Identify which cell holds the provided text, then report its [x, y] central coordinate. 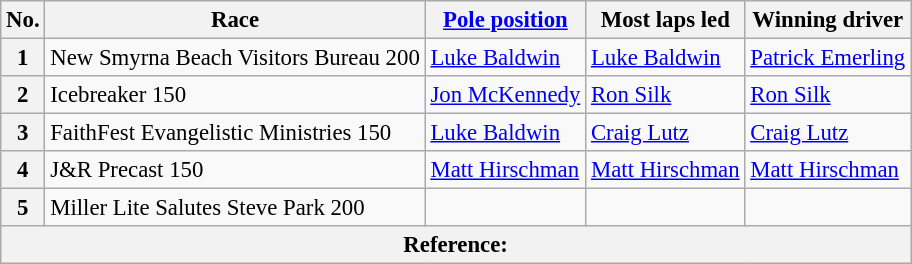
Race [235, 20]
Miller Lite Salutes Steve Park 200 [235, 208]
Icebreaker 150 [235, 95]
Jon McKennedy [506, 95]
Winning driver [828, 20]
Reference: [456, 245]
Pole position [506, 20]
2 [23, 95]
1 [23, 58]
3 [23, 133]
5 [23, 208]
J&R Precast 150 [235, 170]
Patrick Emerling [828, 58]
FaithFest Evangelistic Ministries 150 [235, 133]
New Smyrna Beach Visitors Bureau 200 [235, 58]
Most laps led [666, 20]
4 [23, 170]
No. [23, 20]
